Extract the [X, Y] coordinate from the center of the cell holding the provided text.  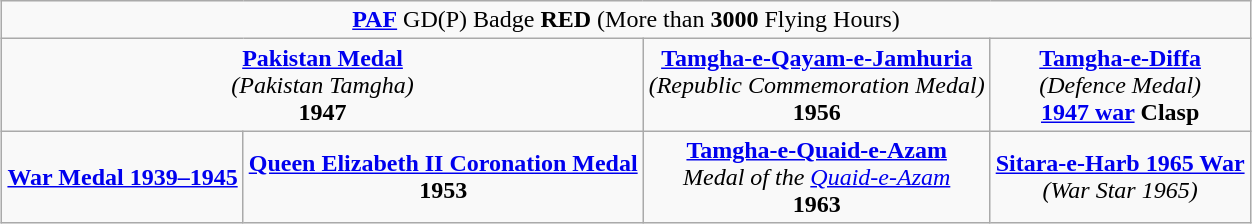
Pakistan Medal(Pakistan Tamgha)1947 [322, 85]
Tamgha-e-Quaid-e-AzamMedal of the Quaid-e-Azam1963 [816, 177]
War Medal 1939–1945 [122, 177]
Sitara-e-Harb 1965 War(War Star 1965) [1120, 177]
Queen Elizabeth II Coronation Medal1953 [443, 177]
Tamgha-e-Qayam-e-Jamhuria(Republic Commemoration Medal)1956 [816, 85]
Tamgha-e-Diffa(Defence Medal)1947 war Clasp [1120, 85]
PAF GD(P) Badge RED (More than 3000 Flying Hours) [626, 20]
